Identify which cell holds the provided text, then report its [x, y] central coordinate. 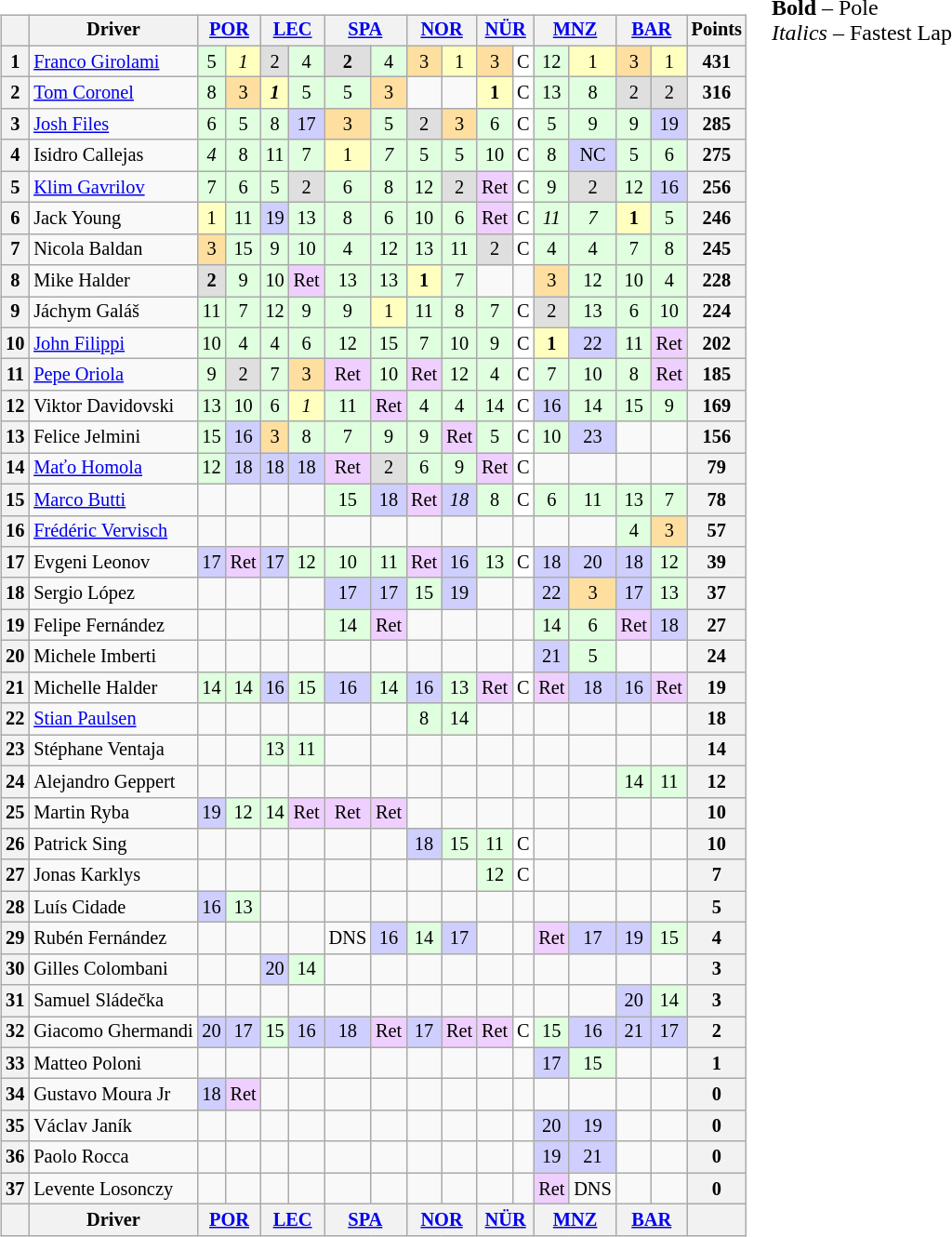
Gustavo Moura Jr [113, 1095]
Rubén Fernández [113, 938]
John Filippi [113, 343]
Stéphane Ventaja [113, 751]
NC [592, 155]
36 [15, 1157]
Matteo Poloni [113, 1063]
39 [717, 563]
32 [15, 1032]
35 [15, 1126]
156 [717, 437]
78 [717, 499]
Klim Gavrilov [113, 187]
285 [717, 125]
33 [15, 1063]
316 [717, 93]
Gilles Colombani [113, 969]
Michelle Halder [113, 687]
25 [15, 813]
Evgeni Leonov [113, 563]
431 [717, 61]
Felice Jelmini [113, 437]
Paolo Rocca [113, 1157]
Sergio López [113, 593]
275 [717, 155]
29 [15, 938]
Frédéric Vervisch [113, 531]
57 [717, 531]
202 [717, 343]
169 [717, 406]
Tom Coronel [113, 93]
Stian Paulsen [113, 719]
246 [717, 219]
Pepe Oriola [113, 375]
185 [717, 375]
Maťo Homola [113, 469]
79 [717, 469]
Points [717, 31]
224 [717, 313]
34 [15, 1095]
Jonas Karklys [113, 875]
28 [15, 907]
245 [717, 249]
Luís Cidade [113, 907]
30 [15, 969]
Franco Girolami [113, 61]
Jáchym Galáš [113, 313]
Levente Losonczy [113, 1189]
Michele Imberti [113, 657]
Patrick Sing [113, 845]
Giacomo Ghermandi [113, 1032]
26 [15, 845]
Mike Halder [113, 281]
256 [717, 187]
Martin Ryba [113, 813]
Josh Files [113, 125]
Nicola Baldan [113, 249]
Jack Young [113, 219]
Viktor Davidovski [113, 406]
Alejandro Geppert [113, 781]
Samuel Sládečka [113, 1001]
31 [15, 1001]
Isidro Callejas [113, 155]
Marco Butti [113, 499]
228 [717, 281]
Felipe Fernández [113, 625]
Václav Janík [113, 1126]
